Capture the cell that displays the provided text and extract its (x, y) central coordinate. 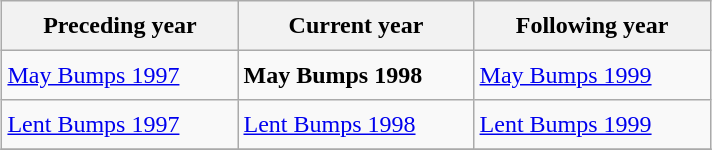
May Bumps 1998 (356, 75)
Lent Bumps 1997 (120, 125)
Preceding year (120, 26)
Following year (592, 26)
May Bumps 1997 (120, 75)
May Bumps 1999 (592, 75)
Lent Bumps 1999 (592, 125)
Current year (356, 26)
Lent Bumps 1998 (356, 125)
